Capture the cell that displays the provided text and extract its (X, Y) central coordinate. 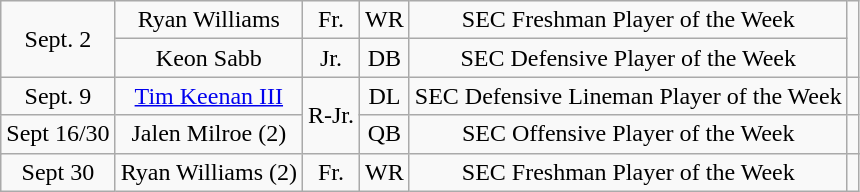
Jr. (330, 58)
Keon Sabb (208, 58)
DB (385, 58)
DL (385, 96)
Sept 16/30 (58, 134)
Ryan Williams (2) (208, 172)
SEC Defensive Lineman Player of the Week (628, 96)
SEC Offensive Player of the Week (628, 134)
Jalen Milroe (2) (208, 134)
R-Jr. (330, 115)
Sept 30 (58, 172)
Ryan Williams (208, 20)
QB (385, 134)
Sept. 2 (58, 39)
Sept. 9 (58, 96)
Tim Keenan III (208, 96)
SEC Defensive Player of the Week (628, 58)
